Identify which cell holds the provided text, then report its (x, y) central coordinate. 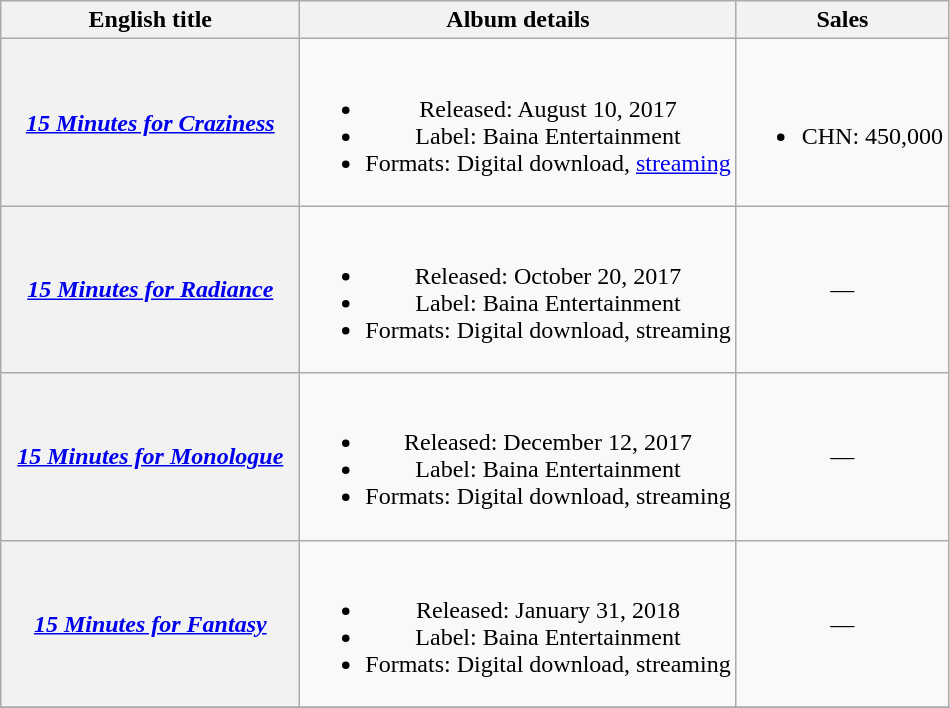
Released: October 20, 2017Label: Baina EntertainmentFormats: Digital download, streaming (518, 290)
15 Minutes for Fantasy (150, 624)
15 Minutes for Radiance (150, 290)
CHN: 450,000 (842, 122)
Sales (842, 20)
Released: December 12, 2017Label: Baina EntertainmentFormats: Digital download, streaming (518, 456)
English title (150, 20)
15 Minutes for Craziness (150, 122)
Released: January 31, 2018Label: Baina EntertainmentFormats: Digital download, streaming (518, 624)
Album details (518, 20)
Released: August 10, 2017Label: Baina EntertainmentFormats: Digital download, streaming (518, 122)
15 Minutes for Monologue (150, 456)
